Find where the given text appears and provide that cell's center as [x, y] coordinate. 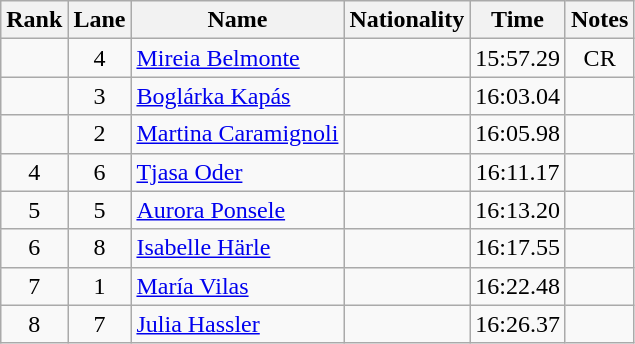
Martina Caramignoli [238, 134]
Isabelle Härle [238, 248]
Lane [100, 20]
16:22.48 [518, 286]
María Vilas [238, 286]
16:17.55 [518, 248]
Time [518, 20]
16:05.98 [518, 134]
16:03.04 [518, 96]
15:57.29 [518, 58]
16:11.17 [518, 172]
16:26.37 [518, 324]
Aurora Ponsele [238, 210]
Mireia Belmonte [238, 58]
Boglárka Kapás [238, 96]
1 [100, 286]
Notes [599, 20]
2 [100, 134]
3 [100, 96]
Julia Hassler [238, 324]
Tjasa Oder [238, 172]
16:13.20 [518, 210]
CR [599, 58]
Rank [34, 20]
Nationality [407, 20]
Name [238, 20]
